From the cell containing the given text, extract its center point as (x, y) coordinate. 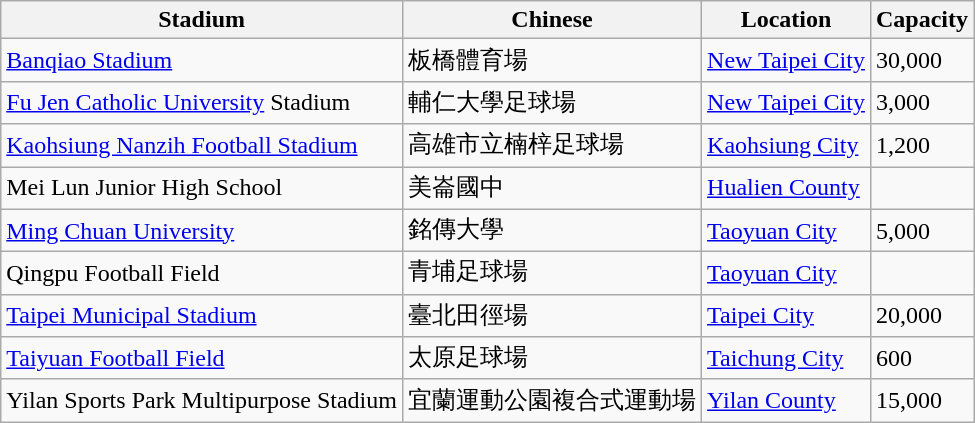
Taipei City (786, 316)
青埔足球場 (552, 274)
Kaohsiung Nanzih Football Stadium (202, 146)
Fu Jen Catholic University Stadium (202, 102)
銘傳大學 (552, 230)
Taichung City (786, 358)
太原足球場 (552, 358)
宜蘭運動公園複合式運動場 (552, 400)
Banqiao Stadium (202, 60)
5,000 (922, 230)
Hualien County (786, 188)
Stadium (202, 20)
30,000 (922, 60)
Mei Lun Junior High School (202, 188)
板橋體育場 (552, 60)
Yilan Sports Park Multipurpose Stadium (202, 400)
高雄市立楠梓足球場 (552, 146)
600 (922, 358)
美崙國中 (552, 188)
20,000 (922, 316)
3,000 (922, 102)
輔仁大學足球場 (552, 102)
Ming Chuan University (202, 230)
Yilan County (786, 400)
Location (786, 20)
Capacity (922, 20)
Chinese (552, 20)
1,200 (922, 146)
Qingpu Football Field (202, 274)
Taipei Municipal Stadium (202, 316)
Taiyuan Football Field (202, 358)
臺北田徑場 (552, 316)
Kaohsiung City (786, 146)
15,000 (922, 400)
